Determine the [X, Y] coordinate at the center of the cell enclosing the given text.  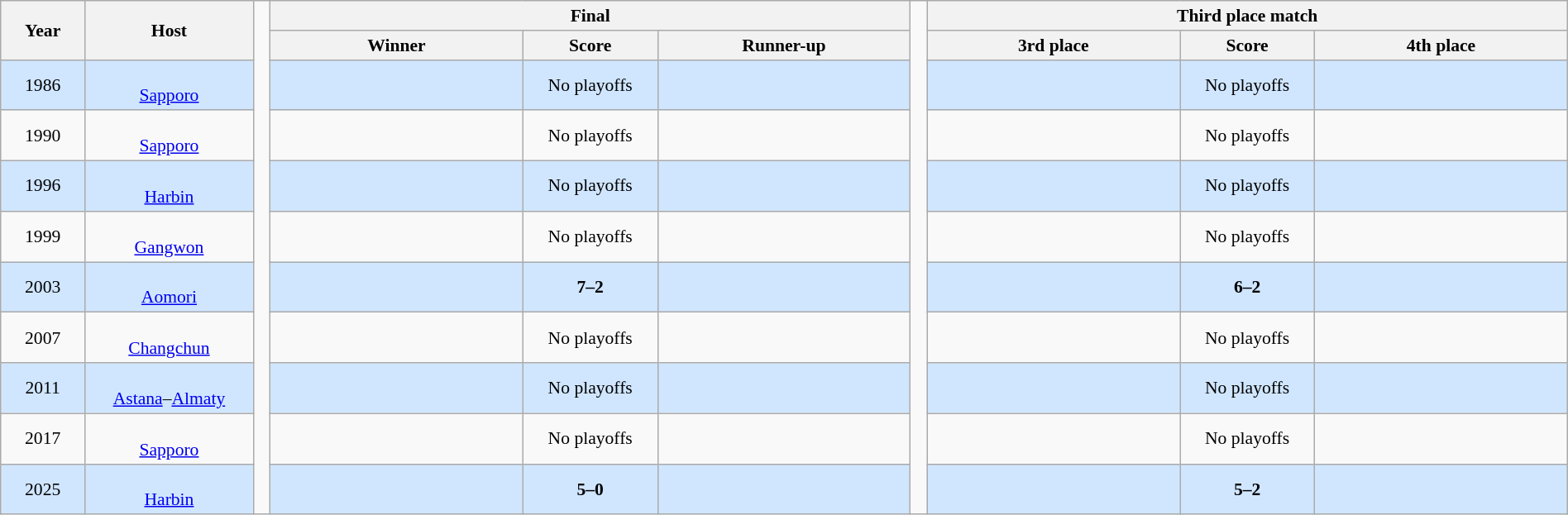
1986 [43, 84]
Year [43, 30]
1990 [43, 136]
Aomori [170, 288]
7–2 [590, 288]
5–0 [590, 489]
6–2 [1247, 288]
2007 [43, 337]
Winner [397, 45]
2003 [43, 288]
Third place match [1247, 16]
2025 [43, 489]
Final [590, 16]
1996 [43, 187]
1999 [43, 236]
3rd place [1054, 45]
2011 [43, 389]
Gangwon [170, 236]
Host [170, 30]
5–2 [1247, 489]
Runner-up [784, 45]
Astana–Almaty [170, 389]
Changchun [170, 337]
4th place [1441, 45]
2017 [43, 438]
